For the text-containing cell, return its midpoint in (X, Y) coordinate format. 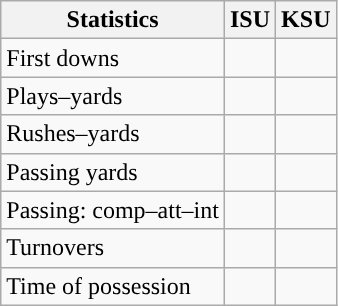
Statistics (113, 20)
Passing yards (113, 172)
Rushes–yards (113, 134)
ISU (250, 20)
Plays–yards (113, 96)
Turnovers (113, 248)
Time of possession (113, 286)
First downs (113, 58)
Passing: comp–att–int (113, 210)
KSU (306, 20)
